Determine the [x, y] coordinate at the center of the cell enclosing the given text.  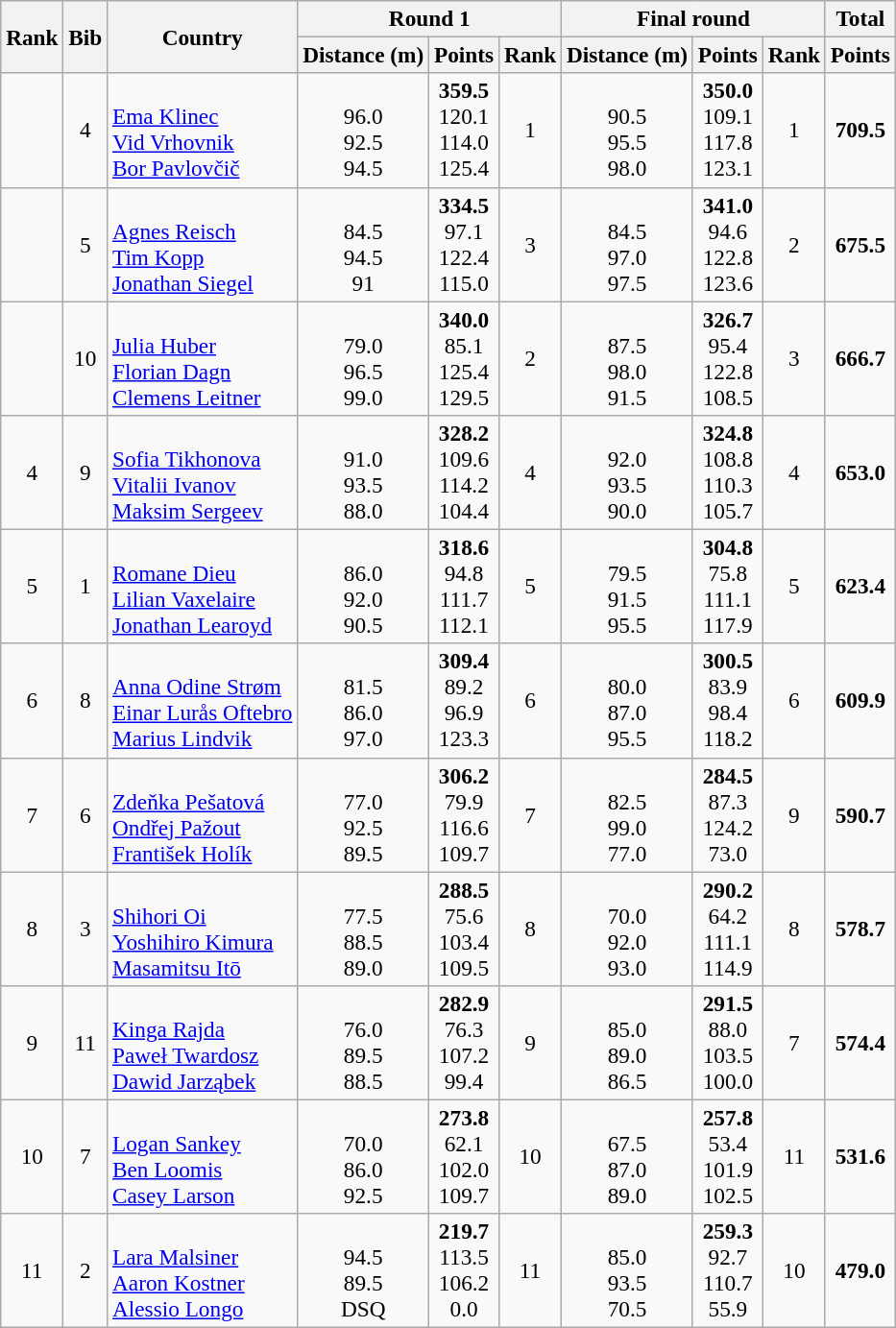
Anna Odine StrømEinar Lurås OftebroMarius Lindvik [203, 701]
80.087.095.5 [628, 701]
79.096.599.0 [363, 357]
Country [203, 36]
578.7 [860, 928]
288.575.6103.4109.5 [465, 928]
284.587.3124.273.0 [728, 814]
334.597.1122.4115.0 [465, 244]
590.7 [860, 814]
Ema KlinecVid VrhovnikBor Pavlovčič [203, 131]
273.862.1102.0109.7 [465, 1156]
290.264.2111.1114.9 [728, 928]
609.9 [860, 701]
91.093.588.0 [363, 472]
623.4 [860, 586]
96.092.594.5 [363, 131]
Logan SankeyBen LoomisCasey Larson [203, 1156]
Sofia TikhonovaVitalii IvanovMaksim Sergeev [203, 472]
350.0109.1117.8123.1 [728, 131]
257.853.4101.9102.5 [728, 1156]
94.589.5DSQ [363, 1271]
81.586.097.0 [363, 701]
87.598.091.5 [628, 357]
67.587.089.0 [628, 1156]
70.092.093.0 [628, 928]
92.093.590.0 [628, 472]
90.595.598.0 [628, 131]
70.086.092.5 [363, 1156]
304.875.8111.1117.9 [728, 586]
76.089.588.5 [363, 1043]
653.0 [860, 472]
Bib [85, 36]
306.279.9116.6109.7 [465, 814]
531.6 [860, 1156]
282.976.3107.299.4 [465, 1043]
328.2109.6114.2104.4 [465, 472]
341.094.6122.8123.6 [728, 244]
Lara MalsinerAaron KostnerAlessio Longo [203, 1271]
84.594.591 [363, 244]
Total [860, 18]
79.591.595.5 [628, 586]
479.0 [860, 1271]
Agnes ReischTim KoppJonathan Siegel [203, 244]
77.588.589.0 [363, 928]
309.489.296.9123.3 [465, 701]
709.5 [860, 131]
Romane DieuLilian VaxelaireJonathan Learoyd [203, 586]
85.093.570.5 [628, 1271]
291.588.0103.5100.0 [728, 1043]
Shihori OiYoshihiro KimuraMasamitsu Itō [203, 928]
666.7 [860, 357]
574.4 [860, 1043]
Round 1 [430, 18]
Zdeňka PešatováOndřej PažoutFrantišek Holík [203, 814]
Kinga Rajda Paweł TwardoszDawid Jarząbek [203, 1043]
300.583.998.4118.2 [728, 701]
86.092.090.5 [363, 586]
Final round [693, 18]
318.694.8111.7112.1 [465, 586]
259.392.7110.755.9 [728, 1271]
82.599.077.0 [628, 814]
219.7113.5106.20.0 [465, 1271]
85.089.086.5 [628, 1043]
77.092.589.5 [363, 814]
340.085.1125.4129.5 [465, 357]
675.5 [860, 244]
84.597.097.5 [628, 244]
326.795.4122.8108.5 [728, 357]
Julia HuberFlorian DagnClemens Leitner [203, 357]
359.5120.1114.0125.4 [465, 131]
324.8108.8110.3105.7 [728, 472]
